Identify which cell holds the provided text, then report its [x, y] central coordinate. 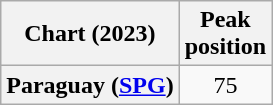
Chart (2023) [90, 34]
75 [225, 85]
Peakposition [225, 34]
Paraguay (SPG) [90, 85]
